For the text-containing cell, return its midpoint in (X, Y) coordinate format. 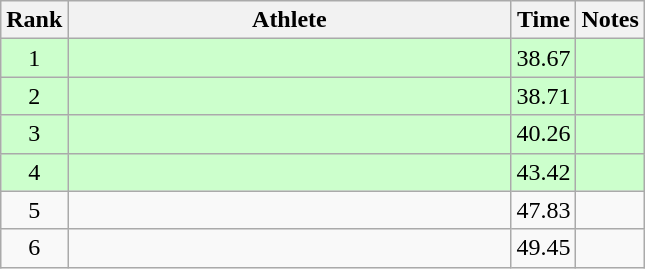
2 (34, 96)
38.67 (544, 58)
Athlete (290, 20)
Notes (610, 20)
1 (34, 58)
40.26 (544, 134)
6 (34, 248)
38.71 (544, 96)
3 (34, 134)
47.83 (544, 210)
4 (34, 172)
Time (544, 20)
Rank (34, 20)
49.45 (544, 248)
5 (34, 210)
43.42 (544, 172)
